Find where the given text appears and provide that cell's center as (X, Y) coordinate. 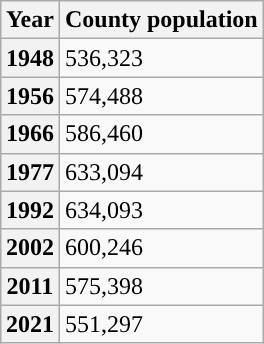
586,460 (161, 134)
1992 (30, 210)
633,094 (161, 172)
2011 (30, 286)
2002 (30, 248)
1977 (30, 172)
2021 (30, 324)
1966 (30, 134)
County population (161, 20)
1956 (30, 96)
536,323 (161, 58)
1948 (30, 58)
634,093 (161, 210)
600,246 (161, 248)
551,297 (161, 324)
Year (30, 20)
574,488 (161, 96)
575,398 (161, 286)
